Output the [x, y] coordinate of the center of the cell containing the given text.  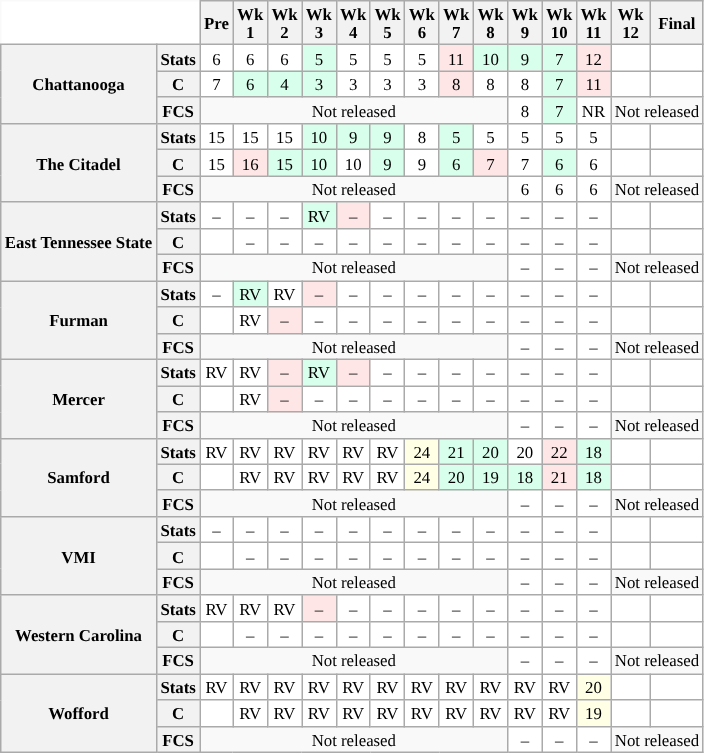
Chattanooga [79, 84]
Final [676, 23]
Samford [79, 478]
Wk6 [422, 23]
Wk2 [284, 23]
Wk5 [387, 23]
Mercer [79, 400]
The Citadel [79, 164]
Wk1 [250, 23]
Pre [216, 23]
Wk9 [525, 23]
Wk3 [319, 23]
VMI [79, 556]
Wk11 [593, 23]
Wk10 [559, 23]
Wk4 [353, 23]
NR [593, 111]
4 [284, 84]
Western Carolina [79, 634]
12 [593, 58]
Wk8 [490, 23]
East Tennessee State [79, 242]
Wofford [79, 714]
Wk12 [631, 23]
22 [559, 451]
Wk7 [456, 23]
16 [250, 163]
Furman [79, 320]
